From the cell containing the given text, extract its center point as (X, Y) coordinate. 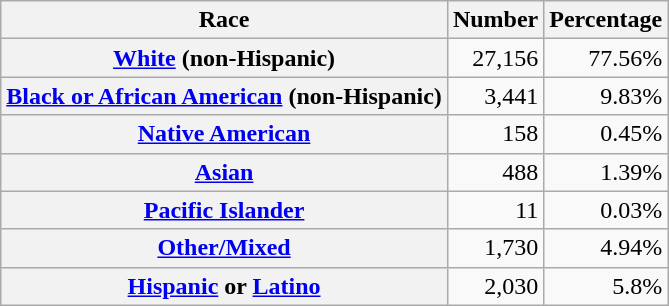
Asian (224, 172)
White (non-Hispanic) (224, 58)
0.03% (606, 210)
3,441 (495, 96)
Hispanic or Latino (224, 286)
Race (224, 20)
Native American (224, 134)
1.39% (606, 172)
488 (495, 172)
Percentage (606, 20)
11 (495, 210)
1,730 (495, 248)
Black or African American (non-Hispanic) (224, 96)
158 (495, 134)
2,030 (495, 286)
5.8% (606, 286)
Other/Mixed (224, 248)
Pacific Islander (224, 210)
9.83% (606, 96)
4.94% (606, 248)
0.45% (606, 134)
27,156 (495, 58)
77.56% (606, 58)
Number (495, 20)
